Return the (X, Y) coordinate for the center point of the cell that contains the specified text.  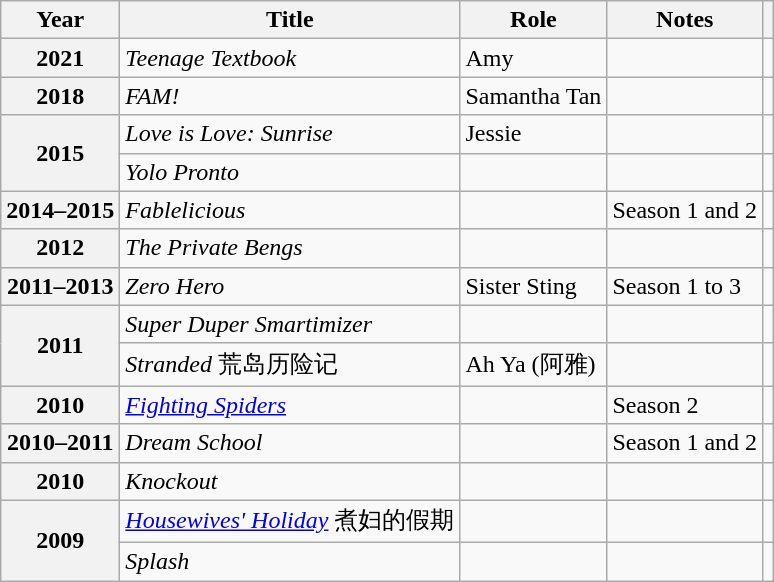
Knockout (290, 481)
2015 (60, 153)
Ah Ya (阿雅) (534, 364)
2011 (60, 346)
Season 2 (685, 405)
Yolo Pronto (290, 172)
The Private Bengs (290, 248)
2014–2015 (60, 210)
2009 (60, 540)
Stranded 荒岛历险记 (290, 364)
Zero Hero (290, 286)
2010–2011 (60, 443)
Love is Love: Sunrise (290, 134)
2012 (60, 248)
FAM! (290, 96)
Housewives' Holiday 煮妇的假期 (290, 522)
Role (534, 20)
Teenage Textbook (290, 58)
Season 1 to 3 (685, 286)
Fablelicious (290, 210)
Fighting Spiders (290, 405)
Notes (685, 20)
2021 (60, 58)
Super Duper Smartimizer (290, 324)
Year (60, 20)
Jessie (534, 134)
Splash (290, 562)
Sister Sting (534, 286)
Samantha Tan (534, 96)
Title (290, 20)
Amy (534, 58)
Dream School (290, 443)
2011–2013 (60, 286)
2018 (60, 96)
